From the cell containing the given text, extract its center point as (x, y) coordinate. 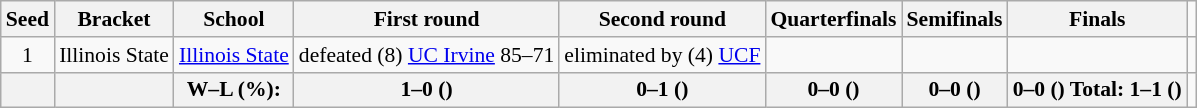
defeated (8) UC Irvine 85–71 (427, 55)
Second round (662, 19)
Finals (1098, 19)
Bracket (114, 19)
School (234, 19)
0–1 () (662, 90)
1 (28, 55)
First round (427, 19)
Semifinals (955, 19)
W–L (%): (234, 90)
Seed (28, 19)
eliminated by (4) UCF (662, 55)
1–0 () (427, 90)
0–0 () Total: 1–1 () (1098, 90)
Quarterfinals (833, 19)
